Find where the given text appears and provide that cell's center as (x, y) coordinate. 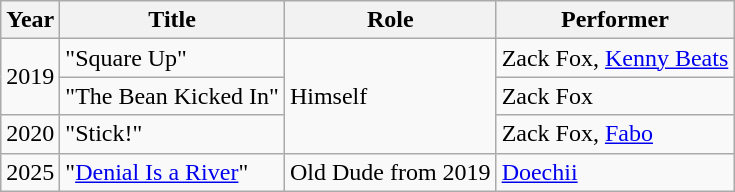
2020 (30, 134)
Title (172, 20)
"Square Up" (172, 58)
"Denial Is a River" (172, 172)
Doechii (615, 172)
2025 (30, 172)
Role (390, 20)
"The Bean Kicked In" (172, 96)
Himself (390, 96)
Year (30, 20)
Performer (615, 20)
"Stick!" (172, 134)
Old Dude from 2019 (390, 172)
Zack Fox, Kenny Beats (615, 58)
Zack Fox (615, 96)
Zack Fox, Fabo (615, 134)
2019 (30, 77)
